Provide the [x, y] coordinate of the cell's center where the given text is located.  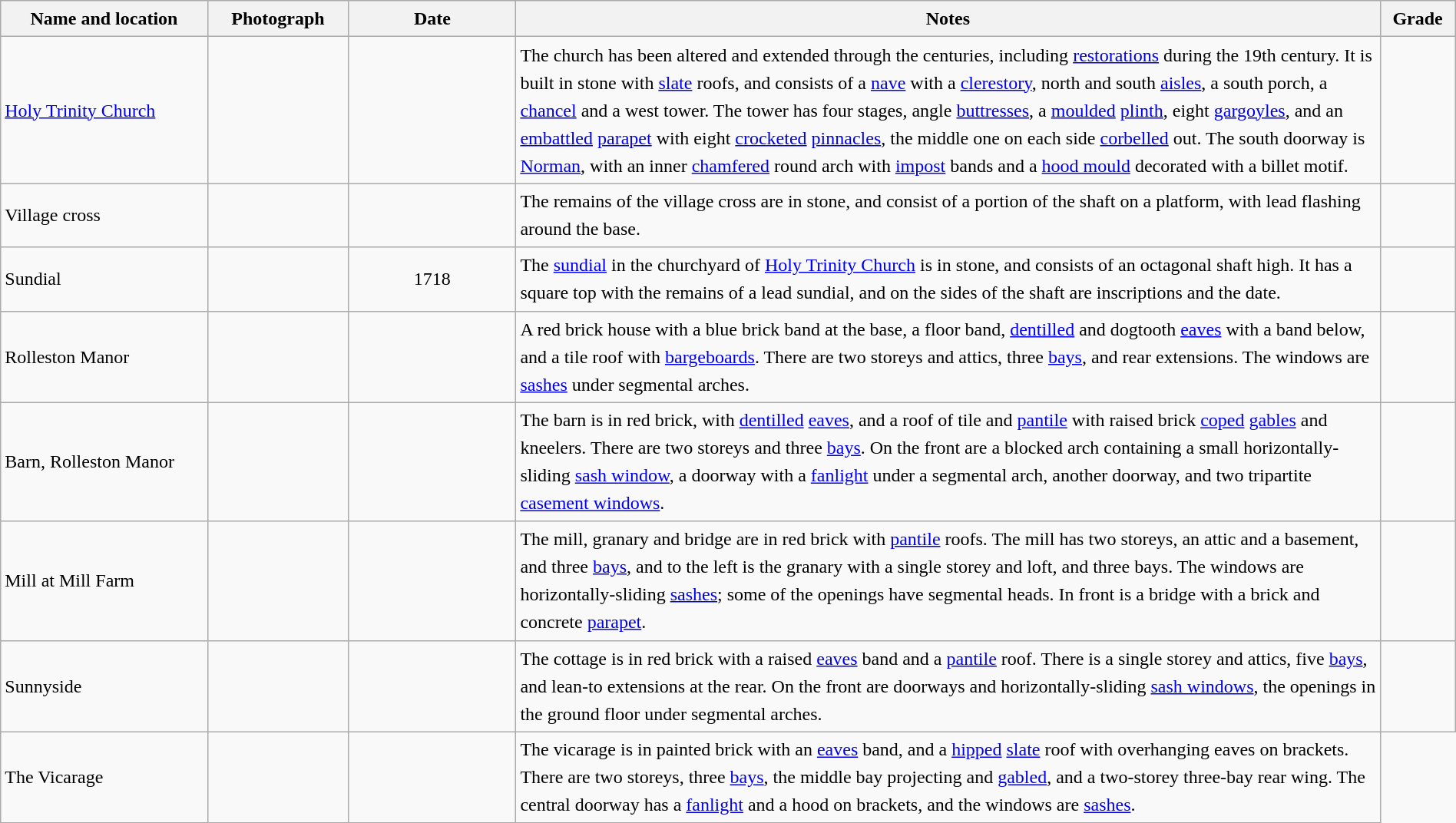
Rolleston Manor [104, 356]
The remains of the village cross are in stone, and consist of a portion of the shaft on a platform, with lead flashing around the base. [948, 215]
Notes [948, 18]
Photograph [278, 18]
Holy Trinity Church [104, 111]
Mill at Mill Farm [104, 580]
Barn, Rolleston Manor [104, 462]
Sunnyside [104, 686]
Name and location [104, 18]
The Vicarage [104, 777]
Grade [1418, 18]
Village cross [104, 215]
1718 [432, 279]
Date [432, 18]
Sundial [104, 279]
